Detect which cell encompasses the target text, then output its (X, Y) center coordinate. 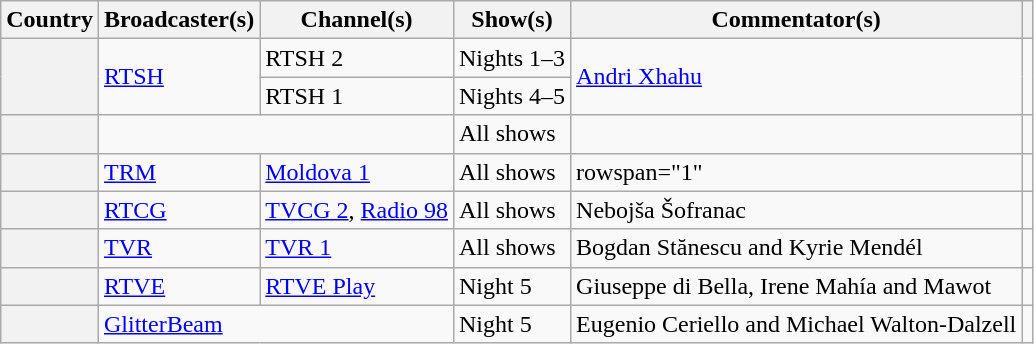
Country (50, 20)
Eugenio Ceriello and Michael Walton-Dalzell (796, 324)
RTSH 2 (357, 58)
Bogdan Stănescu and Kyrie Mendél (796, 248)
RTSH 1 (357, 96)
GlitterBeam (276, 324)
Channel(s) (357, 20)
RTVE (178, 286)
Nebojša Šofranac (796, 210)
Broadcaster(s) (178, 20)
RTVE Play (357, 286)
RTCG (178, 210)
Andri Xhahu (796, 77)
Commentator(s) (796, 20)
Show(s) (512, 20)
Giuseppe di Bella, Irene Mahía and Mawot (796, 286)
Moldova 1 (357, 172)
Nights 1–3 (512, 58)
rowspan="1" (796, 172)
TVCG 2, Radio 98 (357, 210)
TRM (178, 172)
Nights 4–5 (512, 96)
RTSH (178, 77)
TVR 1 (357, 248)
TVR (178, 248)
